Extract the [X, Y] coordinate from the center of the cell holding the provided text.  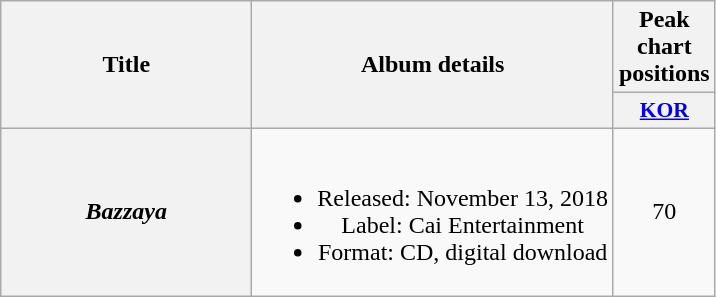
KOR [664, 111]
Peak chart positions [664, 47]
Bazzaya [126, 212]
70 [664, 212]
Released: November 13, 2018Label: Cai EntertainmentFormat: CD, digital download [433, 212]
Title [126, 65]
Album details [433, 65]
